For the text-containing cell, return its midpoint in [X, Y] coordinate format. 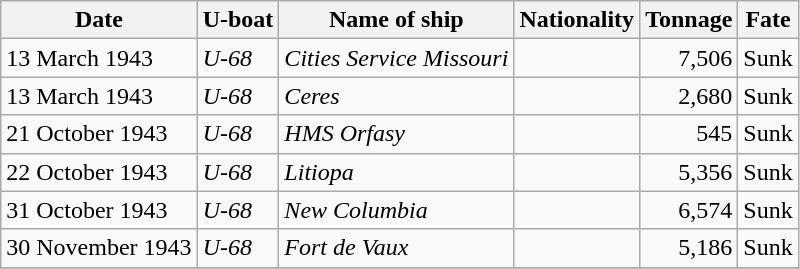
Nationality [577, 20]
22 October 1943 [99, 172]
Name of ship [396, 20]
Litiopa [396, 172]
Ceres [396, 96]
Fate [768, 20]
545 [689, 134]
30 November 1943 [99, 248]
Fort de Vaux [396, 248]
New Columbia [396, 210]
Date [99, 20]
5,186 [689, 248]
5,356 [689, 172]
6,574 [689, 210]
2,680 [689, 96]
HMS Orfasy [396, 134]
21 October 1943 [99, 134]
7,506 [689, 58]
31 October 1943 [99, 210]
Tonnage [689, 20]
Cities Service Missouri [396, 58]
U-boat [238, 20]
